Return the (x, y) coordinate for the center point of the cell that contains the specified text.  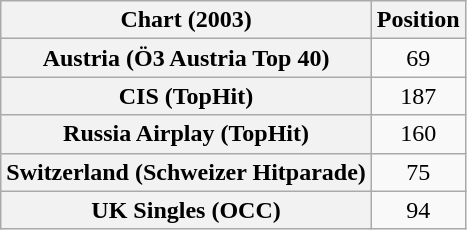
75 (418, 172)
CIS (TopHit) (186, 96)
Switzerland (Schweizer Hitparade) (186, 172)
94 (418, 210)
Russia Airplay (TopHit) (186, 134)
UK Singles (OCC) (186, 210)
160 (418, 134)
69 (418, 58)
Chart (2003) (186, 20)
187 (418, 96)
Position (418, 20)
Austria (Ö3 Austria Top 40) (186, 58)
